Pinpoint the cell where the given text exists, returning its (X, Y) midpoint coordinate. 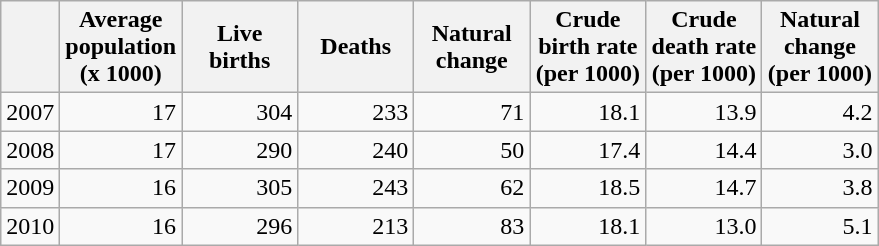
213 (356, 226)
13.0 (704, 226)
71 (472, 112)
2010 (30, 226)
Crude birth rate (per 1000) (588, 47)
Live births (240, 47)
2007 (30, 112)
Natural change (per 1000) (820, 47)
13.9 (704, 112)
5.1 (820, 226)
62 (472, 188)
14.7 (704, 188)
14.4 (704, 150)
Crude death rate (per 1000) (704, 47)
290 (240, 150)
296 (240, 226)
83 (472, 226)
4.2 (820, 112)
3.0 (820, 150)
18.5 (588, 188)
Average population (x 1000) (121, 47)
243 (356, 188)
240 (356, 150)
2008 (30, 150)
3.8 (820, 188)
304 (240, 112)
2009 (30, 188)
17.4 (588, 150)
233 (356, 112)
50 (472, 150)
Deaths (356, 47)
Natural change (472, 47)
305 (240, 188)
